From the cell containing the given text, extract its center point as (X, Y) coordinate. 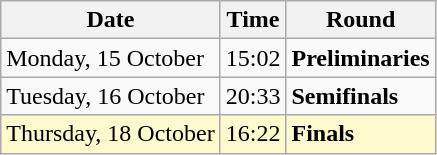
15:02 (253, 58)
Monday, 15 October (110, 58)
16:22 (253, 134)
Preliminaries (360, 58)
20:33 (253, 96)
Round (360, 20)
Finals (360, 134)
Thursday, 18 October (110, 134)
Semifinals (360, 96)
Date (110, 20)
Time (253, 20)
Tuesday, 16 October (110, 96)
